Capture the cell that displays the provided text and extract its (x, y) central coordinate. 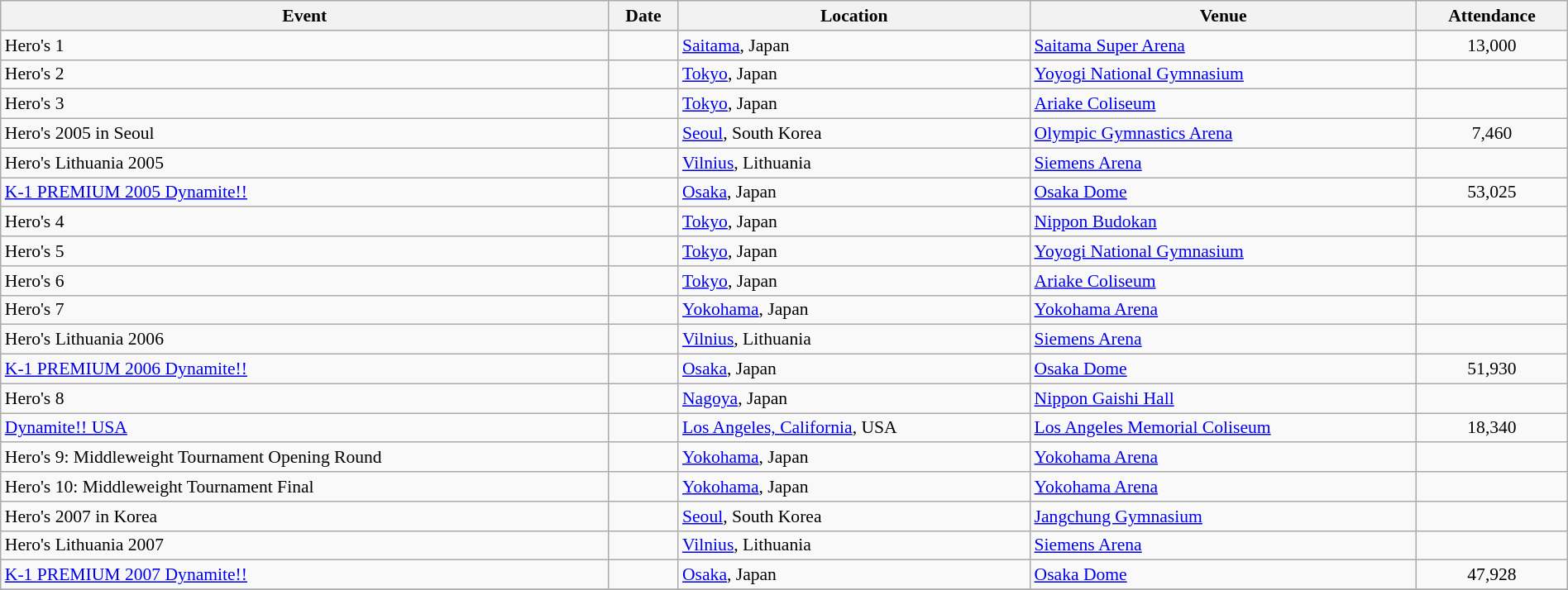
Nippon Budokan (1224, 221)
Hero's 2 (304, 74)
Hero's Lithuania 2007 (304, 545)
Saitama, Japan (854, 45)
Nagoya, Japan (854, 398)
Hero's 6 (304, 280)
K-1 PREMIUM 2006 Dynamite!! (304, 369)
Venue (1224, 16)
Saitama Super Arena (1224, 45)
Hero's 8 (304, 398)
47,928 (1492, 575)
Location (854, 16)
Los Angeles Memorial Coliseum (1224, 428)
Hero's 2007 in Korea (304, 516)
Hero's 4 (304, 221)
Hero's 9: Middleweight Tournament Opening Round (304, 457)
7,460 (1492, 133)
18,340 (1492, 428)
Nippon Gaishi Hall (1224, 398)
Hero's 5 (304, 251)
Hero's 2005 in Seoul (304, 133)
Hero's 3 (304, 104)
Hero's 10: Middleweight Tournament Final (304, 487)
Attendance (1492, 16)
Date (643, 16)
Olympic Gymnastics Arena (1224, 133)
K-1 PREMIUM 2005 Dynamite!! (304, 192)
Jangchung Gymnasium (1224, 516)
Hero's Lithuania 2005 (304, 163)
13,000 (1492, 45)
Hero's 1 (304, 45)
Hero's Lithuania 2006 (304, 340)
53,025 (1492, 192)
Event (304, 16)
Los Angeles, California, USA (854, 428)
Hero's 7 (304, 310)
Dynamite!! USA (304, 428)
K-1 PREMIUM 2007 Dynamite!! (304, 575)
51,930 (1492, 369)
